Return the (x, y) coordinate for the center point of the cell that contains the specified text.  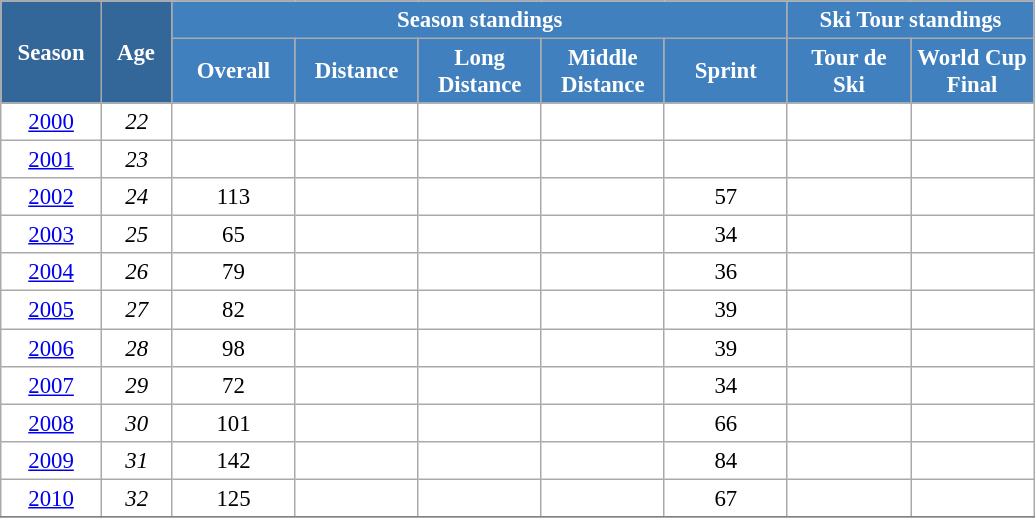
142 (234, 460)
Middle Distance (602, 72)
24 (136, 197)
125 (234, 498)
Sprint (726, 72)
66 (726, 423)
28 (136, 348)
113 (234, 197)
98 (234, 348)
29 (136, 385)
26 (136, 273)
27 (136, 310)
2005 (52, 310)
36 (726, 273)
32 (136, 498)
25 (136, 235)
Season (52, 52)
2007 (52, 385)
2010 (52, 498)
65 (234, 235)
Season standings (480, 20)
2003 (52, 235)
23 (136, 160)
82 (234, 310)
67 (726, 498)
2002 (52, 197)
22 (136, 122)
79 (234, 273)
2006 (52, 348)
2008 (52, 423)
2009 (52, 460)
101 (234, 423)
31 (136, 460)
84 (726, 460)
Overall (234, 72)
72 (234, 385)
World CupFinal (972, 72)
2004 (52, 273)
2000 (52, 122)
2001 (52, 160)
Tour deSki (848, 72)
Ski Tour standings (910, 20)
57 (726, 197)
Long Distance (480, 72)
Age (136, 52)
Distance (356, 72)
30 (136, 423)
